Extract the [X, Y] coordinate from the center of the cell holding the provided text.  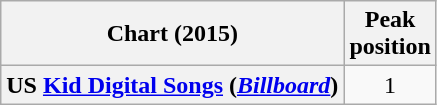
Chart (2015) [172, 34]
US Kid Digital Songs (Billboard) [172, 85]
Peakposition [390, 34]
1 [390, 85]
